Return the (x, y) coordinate for the center point of the cell that contains the specified text.  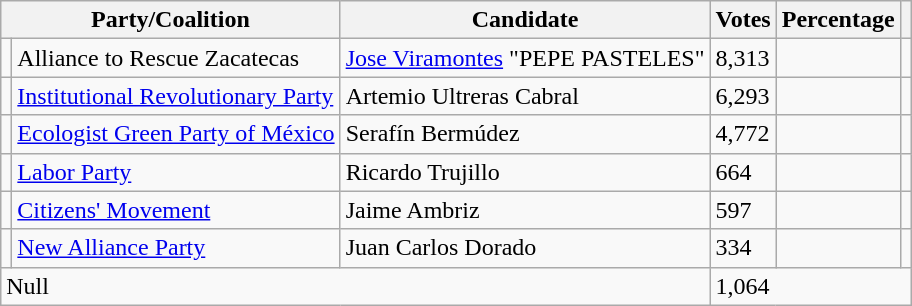
Votes (743, 20)
Jaime Ambriz (525, 210)
597 (743, 210)
Alliance to Rescue Zacatecas (176, 58)
Null (356, 286)
Ecologist Green Party of México (176, 134)
8,313 (743, 58)
664 (743, 172)
New Alliance Party (176, 248)
Candidate (525, 20)
4,772 (743, 134)
Citizens' Movement (176, 210)
Juan Carlos Dorado (525, 248)
Institutional Revolutionary Party (176, 96)
334 (743, 248)
6,293 (743, 96)
Serafín Bermúdez (525, 134)
Labor Party (176, 172)
Party/Coalition (170, 20)
Jose Viramontes "PEPE PASTELES" (525, 58)
Percentage (838, 20)
Artemio Ultreras Cabral (525, 96)
Ricardo Trujillo (525, 172)
1,064 (810, 286)
